Determine the (X, Y) coordinate at the center of the cell enclosing the given text.  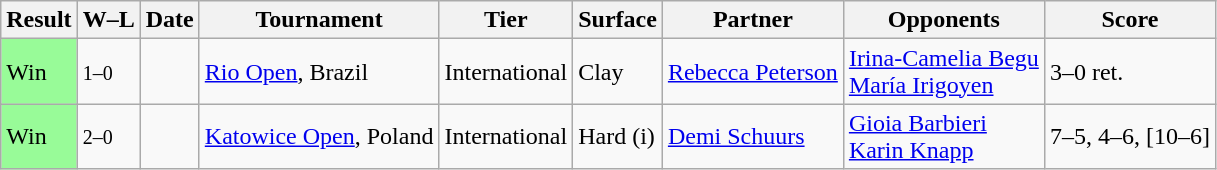
Surface (618, 20)
Opponents (944, 20)
Clay (618, 72)
Rio Open, Brazil (319, 72)
Score (1130, 20)
Tournament (319, 20)
Date (170, 20)
Result (39, 20)
Katowice Open, Poland (319, 136)
Hard (i) (618, 136)
2–0 (108, 136)
Rebecca Peterson (752, 72)
Partner (752, 20)
3–0 ret. (1130, 72)
7–5, 4–6, [10–6] (1130, 136)
Tier (506, 20)
Demi Schuurs (752, 136)
1–0 (108, 72)
Irina-Camelia Begu María Irigoyen (944, 72)
Gioia Barbieri Karin Knapp (944, 136)
W–L (108, 20)
